Capture the cell that displays the provided text and extract its (X, Y) central coordinate. 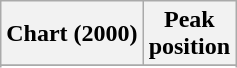
Chart (2000) (72, 34)
Peakposition (189, 34)
